Find where the given text appears and provide that cell's center as (X, Y) coordinate. 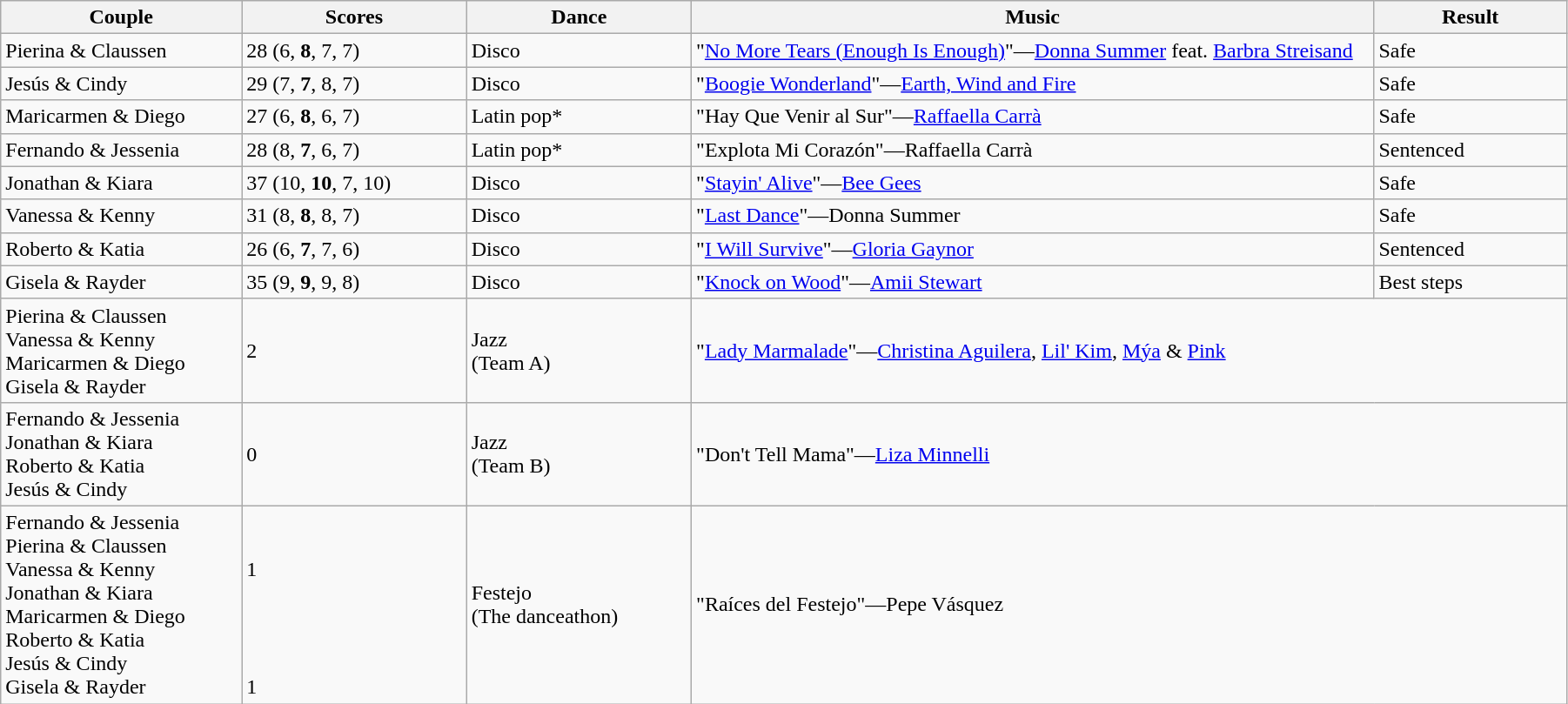
"Raíces del Festejo"—Pepe Vásquez (1129, 604)
Best steps (1471, 282)
"Lady Marmalade"—Christina Aguilera, Lil' Kim, Mýa & Pink (1129, 350)
35 (9, 9, 9, 8) (354, 282)
29 (7, 7, 8, 7) (354, 84)
Dance (579, 17)
"Explota Mi Corazón"—Raffaella Carrà (1033, 150)
Maricarmen & Diego (122, 117)
28 (6, 8, 7, 7) (354, 50)
26 (6, 7, 7, 6) (354, 249)
"Boogie Wonderland"—Earth, Wind and Fire (1033, 84)
Gisela & Rayder (122, 282)
Jonathan & Kiara (122, 183)
28 (8, 7, 6, 7) (354, 150)
11 (354, 604)
Result (1471, 17)
27 (6, 8, 6, 7) (354, 117)
"No More Tears (Enough Is Enough)"—Donna Summer feat. Barbra Streisand (1033, 50)
2 (354, 350)
"Knock on Wood"—Amii Stewart (1033, 282)
"Hay Que Venir al Sur"—Raffaella Carrà (1033, 117)
Pierina & ClaussenVanessa & KennyMaricarmen & DiegoGisela & Rayder (122, 350)
0 (354, 454)
31 (8, 8, 8, 7) (354, 216)
Fernando & JesseniaJonathan & KiaraRoberto & KatiaJesús & Cindy (122, 454)
"Last Dance"—Donna Summer (1033, 216)
Pierina & Claussen (122, 50)
Music (1033, 17)
"Don't Tell Mama"—Liza Minnelli (1129, 454)
Fernando & JesseniaPierina & ClaussenVanessa & KennyJonathan & KiaraMaricarmen & DiegoRoberto & KatiaJesús & CindyGisela & Rayder (122, 604)
Fernando & Jessenia (122, 150)
Festejo(The danceathon) (579, 604)
Vanessa & Kenny (122, 216)
Scores (354, 17)
"I Will Survive"—Gloria Gaynor (1033, 249)
Jazz(Team B) (579, 454)
"Stayin' Alive"—Bee Gees (1033, 183)
Jazz(Team A) (579, 350)
Couple (122, 17)
Roberto & Katia (122, 249)
37 (10, 10, 7, 10) (354, 183)
Jesús & Cindy (122, 84)
